Output the (X, Y) coordinate of the center of the cell containing the given text.  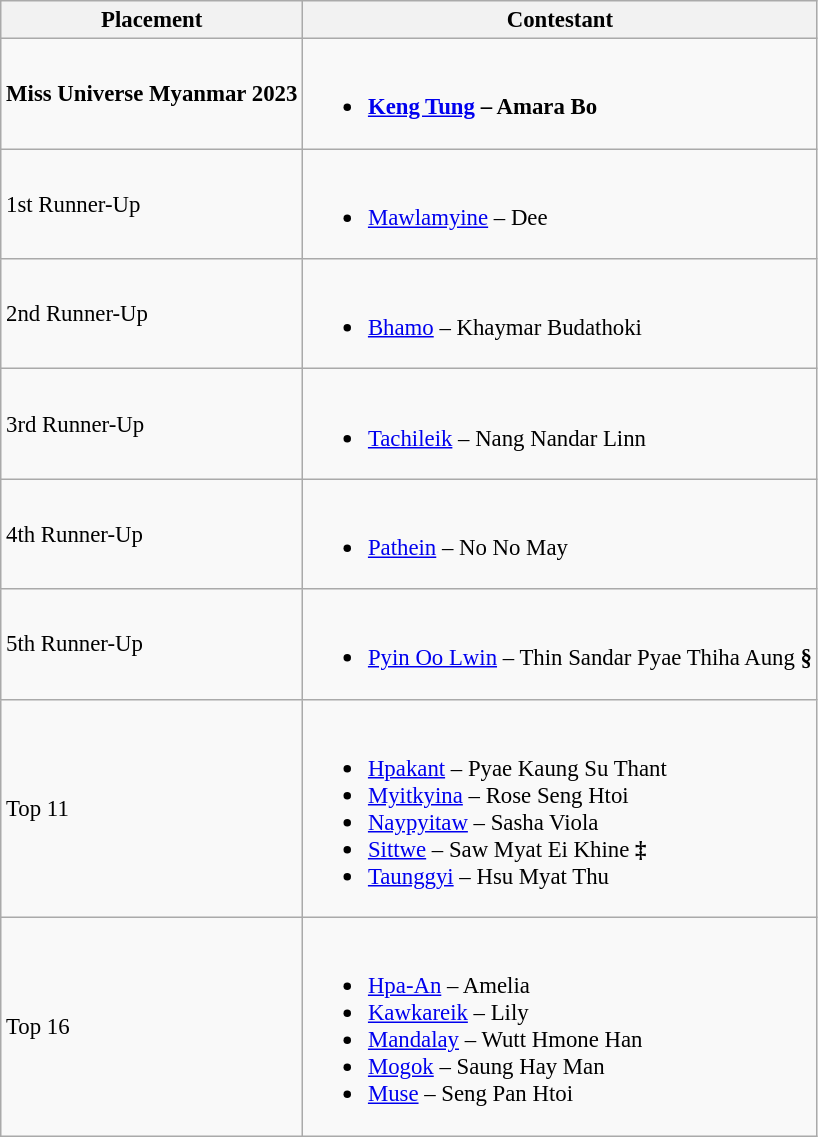
Mawlamyine – Dee (560, 204)
Keng Tung – Amara Bo (560, 94)
Top 11 (152, 808)
Contestant (560, 20)
Pathein – No No May (560, 534)
2nd Runner-Up (152, 314)
Hpakant – Pyae Kaung Su ThantMyitkyina – Rose Seng HtoiNaypyitaw – Sasha ViolaSittwe – Saw Myat Ei Khine ‡Taunggyi – Hsu Myat Thu (560, 808)
5th Runner-Up (152, 644)
4th Runner-Up (152, 534)
1st Runner-Up (152, 204)
Top 16 (152, 1027)
Bhamo – Khaymar Budathoki (560, 314)
3rd Runner-Up (152, 424)
Tachileik – Nang Nandar Linn (560, 424)
Miss Universe Myanmar 2023 (152, 94)
Placement (152, 20)
Pyin Oo Lwin – Thin Sandar Pyae Thiha Aung § (560, 644)
Hpa-An – AmeliaKawkareik – LilyMandalay – Wutt Hmone HanMogok – Saung Hay ManMuse – Seng Pan Htoi (560, 1027)
